Extract the [x, y] coordinate from the center of the cell holding the provided text.  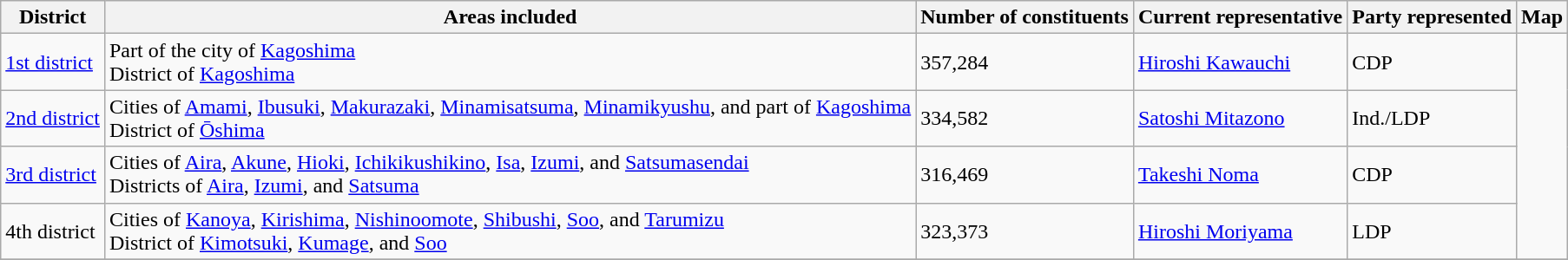
Current representative [1240, 17]
3rd district [53, 175]
Number of constituents [1024, 17]
Hiroshi Kawauchi [1240, 62]
323,373 [1024, 231]
4th district [53, 231]
Hiroshi Moriyama [1240, 231]
Satoshi Mitazono [1240, 118]
Cities of Amami, Ibusuki, Makurazaki, Minamisatsuma, Minamikyushu, and part of KagoshimaDistrict of Ōshima [510, 118]
Takeshi Noma [1240, 175]
Cities of Kanoya, Kirishima, Nishinoomote, Shibushi, Soo, and TarumizuDistrict of Kimotsuki, Kumage, and Soo [510, 231]
Areas included [510, 17]
Map [1542, 17]
334,582 [1024, 118]
2nd district [53, 118]
1st district [53, 62]
District [53, 17]
Party represented [1433, 17]
316,469 [1024, 175]
LDP [1433, 231]
Cities of Aira, Akune, Hioki, Ichikikushikino, Isa, Izumi, and SatsumasendaiDistricts of Aira, Izumi, and Satsuma [510, 175]
Part of the city of KagoshimaDistrict of Kagoshima [510, 62]
357,284 [1024, 62]
Ind./LDP [1433, 118]
